From the cell containing the given text, extract its center point as [x, y] coordinate. 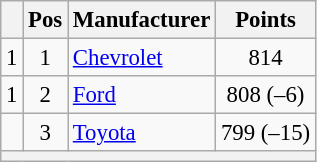
Chevrolet [142, 58]
2 [46, 95]
3 [46, 133]
Ford [142, 95]
814 [266, 58]
808 (–6) [266, 95]
Manufacturer [142, 20]
Points [266, 20]
Toyota [142, 133]
799 (–15) [266, 133]
Pos [46, 20]
